Return the [X, Y] coordinate for the center point of the cell that contains the specified text.  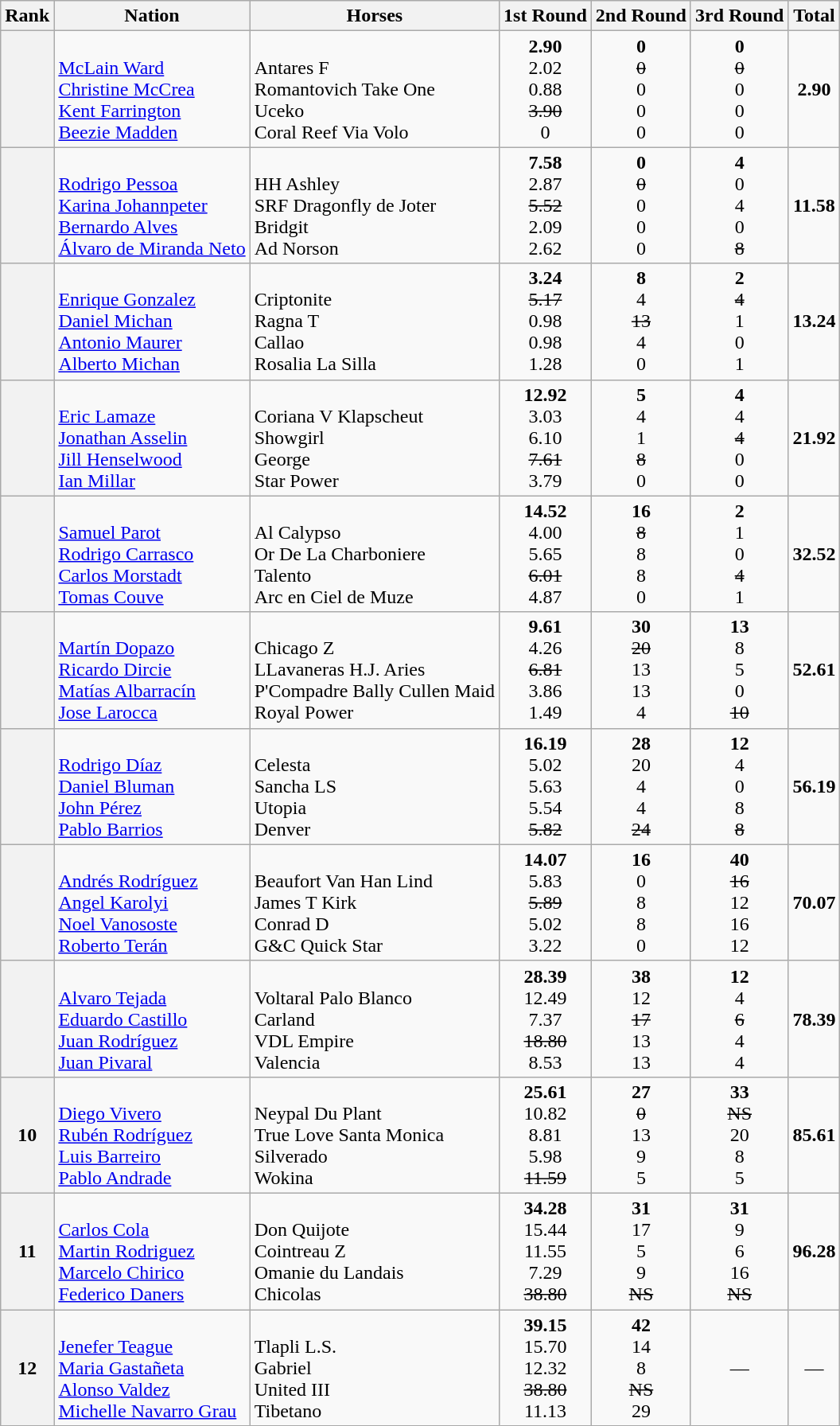
21041 [739, 554]
841340 [641, 321]
39.1515.7012.3238.8011.13 [546, 1368]
Rodrigo DíazDaniel BlumanJohn PérezPablo Barrios [152, 786]
Eric LamazeJonathan AsselinJill HenselwoodIan Millar [152, 438]
21.92 [815, 438]
Voltaral Palo BlancoCarland VDL EmpireValencia [374, 1019]
CriptoniteRagna TCallaoRosalia La Silla [374, 321]
3.245.170.980.981.28 [546, 321]
Beaufort Van Han LindJames T KirkConrad D G&C Quick Star [374, 902]
52.61 [815, 670]
11.58 [815, 205]
14.524.005.656.014.87 [546, 554]
13.24 [815, 321]
2701395 [641, 1135]
34.2815.4411.557.2938.80 [546, 1251]
40408 [739, 205]
319616NS [739, 1251]
Don QuijoteCointreau ZOmanie du LandaisChicolas [374, 1251]
78.39 [815, 1019]
24101 [739, 321]
44400 [739, 438]
Nation [152, 16]
Tlapli L.S. GabrielUnited III Tibetano [374, 1368]
33NS2085 [739, 1135]
10 [27, 1135]
1st Round [546, 16]
Total [815, 16]
2.902.020.883.900 [546, 89]
Alvaro TejadaEduardo CastilloJuan RodríguezJuan Pivaral [152, 1019]
Coriana V KlapscheutShowgirlGeorgeStar Power [374, 438]
28.3912.497.3718.808.53 [546, 1019]
Diego ViveroRubén RodríguezLuis BarreiroPablo Andrade [152, 1135]
14.075.835.895.023.22 [546, 902]
Al CalypsoOr De La CharboniereTalentoArc en Ciel de Muze [374, 554]
16.195.025.635.545.82 [546, 786]
311759NS [641, 1251]
25.6110.828.815.9811.59 [546, 1135]
HH AshleySRF Dragonfly de JoterBridgitAd Norson [374, 205]
2.90 [815, 89]
85.61 [815, 1135]
160880 [641, 902]
McLain WardChristine McCreaKent FarringtonBeezie Madden [152, 89]
4016121612 [739, 902]
Andrés RodríguezAngel KarolyiNoel VanososteRoberto Terán [152, 902]
124644 [739, 1019]
42148NS29 [641, 1368]
7.582.875.522.092.62 [546, 205]
Samuel ParotRodrigo CarrascoCarlos MorstadtTomas Couve [152, 554]
Rodrigo PessoaKarina JohannpeterBernardo AlvesÁlvaro de Miranda Neto [152, 205]
Enrique GonzalezDaniel MichanAntonio MaurerAlberto Michan [152, 321]
3rd Round [739, 16]
2nd Round [641, 16]
168880 [641, 554]
3812171313 [641, 1019]
CelestaSancha LSUtopiaDenver [374, 786]
1385010 [739, 670]
Neypal Du PlantTrue Love Santa Monica SilveradoWokina [374, 1135]
11 [27, 1251]
12.923.036.107.613.79 [546, 438]
12 [27, 1368]
Martín DopazoRicardo DircieMatías AlbarracínJose Larocca [152, 670]
70.07 [815, 902]
56.19 [815, 786]
302013134 [641, 670]
Horses [374, 16]
Jenefer TeagueMaria GastañetaAlonso ValdezMichelle Navarro Grau [152, 1368]
54180 [641, 438]
9.614.266.813.861.49 [546, 670]
Carlos ColaMartin RodriguezMarcelo ChiricoFederico Daners [152, 1251]
Chicago ZLLavaneras H.J. AriesP'Compadre Bally Cullen MaidRoyal Power [374, 670]
96.28 [815, 1251]
32.52 [815, 554]
28204424 [641, 786]
Antares FRomantovich Take OneUceko Coral Reef Via Volo [374, 89]
Rank [27, 16]
124088 [739, 786]
